Return [X, Y] of the center of cell containing provided text 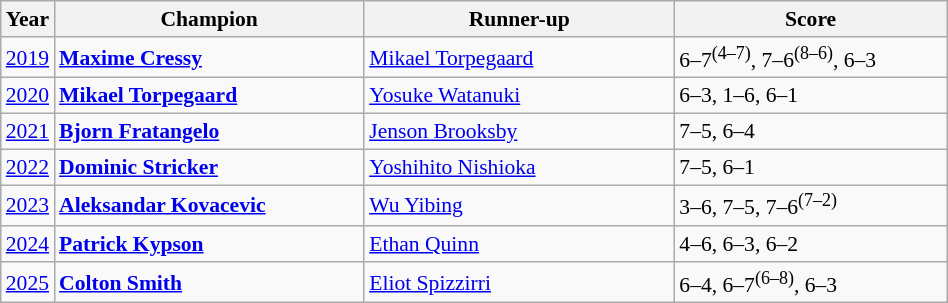
Runner-up [519, 19]
Champion [209, 19]
2022 [28, 167]
Maxime Cressy [209, 58]
Jenson Brooksby [519, 132]
6–3, 1–6, 6–1 [810, 96]
2021 [28, 132]
Yosuke Watanuki [519, 96]
Score [810, 19]
7–5, 6–4 [810, 132]
Year [28, 19]
Wu Yibing [519, 206]
2019 [28, 58]
Yoshihito Nishioka [519, 167]
7–5, 6–1 [810, 167]
3–6, 7–5, 7–6(7–2) [810, 206]
6–7(4–7), 7–6(8–6), 6–3 [810, 58]
Eliot Spizzirri [519, 282]
Aleksandar Kovacevic [209, 206]
6–4, 6–7(6–8), 6–3 [810, 282]
2024 [28, 244]
Bjorn Fratangelo [209, 132]
Dominic Stricker [209, 167]
Patrick Kypson [209, 244]
Ethan Quinn [519, 244]
2025 [28, 282]
Colton Smith [209, 282]
2020 [28, 96]
4–6, 6–3, 6–2 [810, 244]
2023 [28, 206]
